For the text-containing cell, return its midpoint in [x, y] coordinate format. 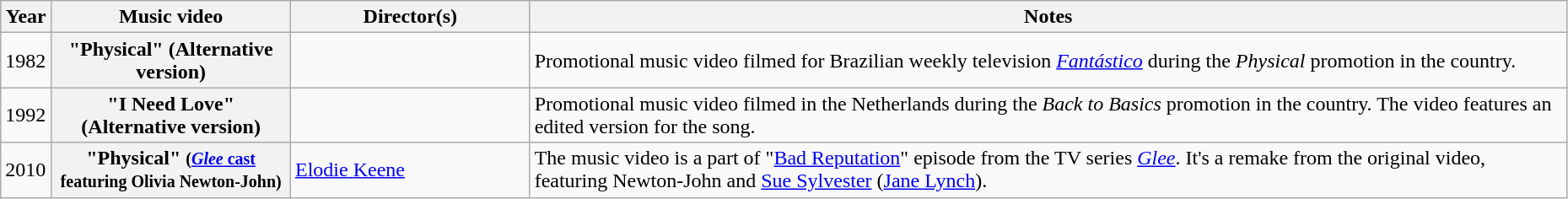
"Physical" (Glee cast featuring Olivia Newton-John) [171, 170]
Elodie Keene [410, 170]
"Physical" (Alternative version) [171, 61]
Notes [1048, 17]
Year [26, 17]
Music video [171, 17]
Director(s) [410, 17]
"I Need Love" (Alternative version) [171, 115]
1982 [26, 61]
1992 [26, 115]
2010 [26, 170]
Promotional music video filmed for Brazilian weekly television Fantástico during the Physical promotion in the country. [1048, 61]
